Pinpoint the cell where the given text exists, returning its [X, Y] midpoint coordinate. 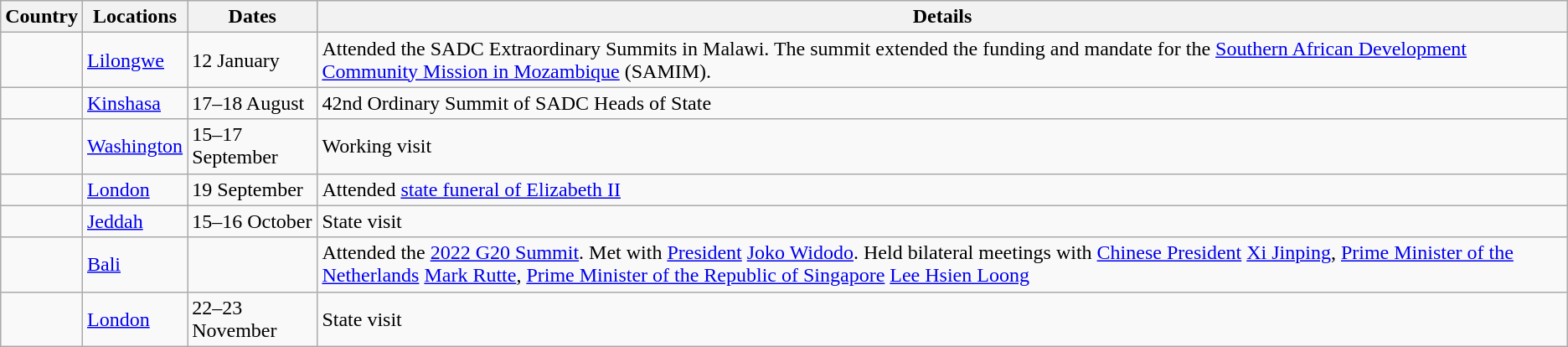
22–23 November [253, 319]
15–17 September [253, 146]
Washington [134, 146]
Jeddah [134, 221]
42nd Ordinary Summit of SADC Heads of State [942, 103]
17–18 August [253, 103]
Details [942, 17]
Dates [253, 17]
Kinshasa [134, 103]
19 September [253, 189]
Lilongwe [134, 60]
12 January [253, 60]
Working visit [942, 146]
Bali [134, 265]
15–16 October [253, 221]
Country [42, 17]
Attended state funeral of Elizabeth II [942, 189]
Locations [134, 17]
